From the cell containing the given text, extract its center point as (x, y) coordinate. 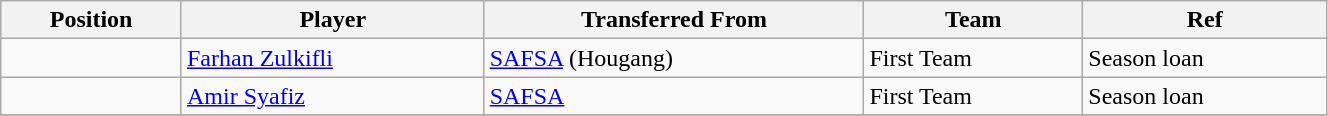
SAFSA (Hougang) (674, 58)
SAFSA (674, 96)
Transferred From (674, 20)
Player (332, 20)
Position (92, 20)
Farhan Zulkifli (332, 58)
Ref (1205, 20)
Amir Syafiz (332, 96)
Team (974, 20)
